From the cell containing the given text, extract its center point as (x, y) coordinate. 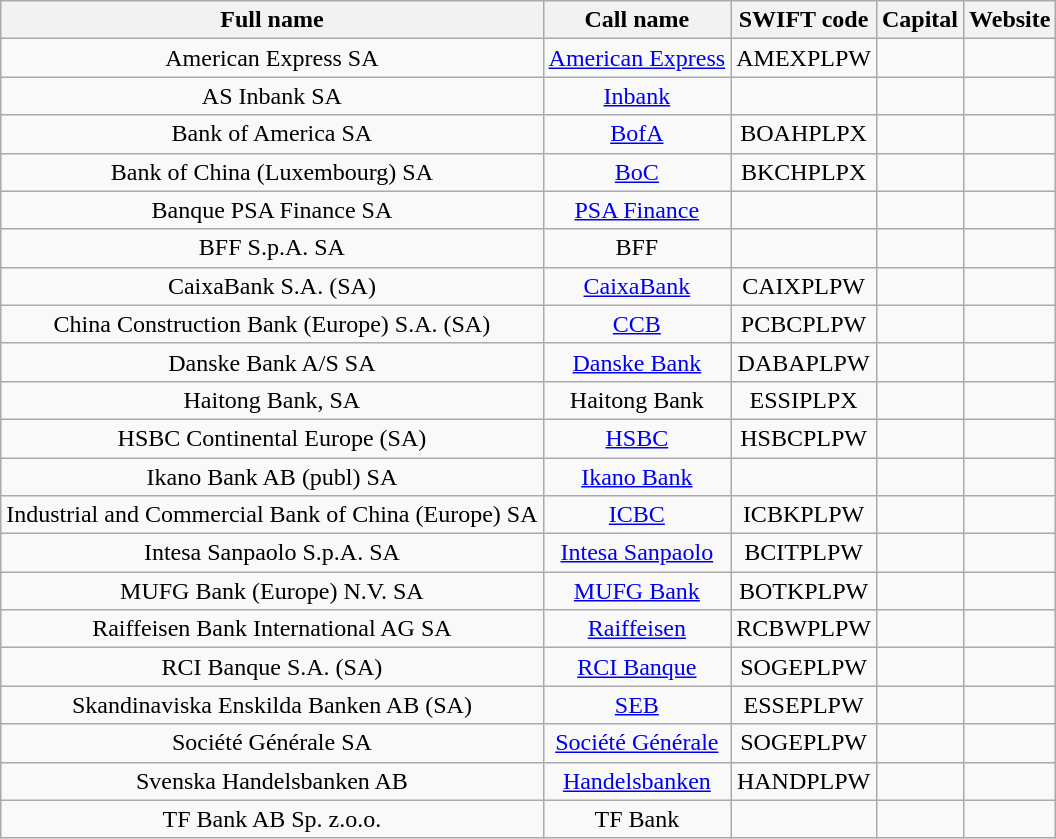
HANDPLPW (804, 781)
PCBCPLPW (804, 324)
CAIXPLPW (804, 286)
RCI Banque S.A. (SA) (272, 667)
Société Générale SA (272, 743)
American Express SA (272, 58)
BOTKPLPW (804, 591)
Danske Bank (637, 362)
Intesa Sanpaolo S.p.A. SA (272, 553)
Bank of China (Luxembourg) SA (272, 172)
CCB (637, 324)
ICBKPLPW (804, 515)
PSA Finance (637, 210)
Call name (637, 20)
Intesa Sanpaolo (637, 553)
Société Générale (637, 743)
Inbank (637, 96)
HSBC (637, 438)
Capital (920, 20)
China Construction Bank (Europe) S.A. (SA) (272, 324)
BFF S.p.A. SA (272, 248)
Website (1010, 20)
Haitong Bank (637, 400)
RCI Banque (637, 667)
Banque PSA Finance SA (272, 210)
Ikano Bank AB (publ) SA (272, 477)
ICBC (637, 515)
BFF (637, 248)
Industrial and Commercial Bank of China (Europe) SA (272, 515)
TF Bank (637, 819)
Skandinaviska Enskilda Banken AB (SA) (272, 705)
American Express (637, 58)
CaixaBank (637, 286)
RCBWPLPW (804, 629)
BofA (637, 134)
Svenska Handelsbanken AB (272, 781)
Bank of America SA (272, 134)
AMEXPLPW (804, 58)
Ikano Bank (637, 477)
ESSEPLPW (804, 705)
BKCHPLPX (804, 172)
SEB (637, 705)
Haitong Bank, SA (272, 400)
Danske Bank A/S SA (272, 362)
AS Inbank SA (272, 96)
ESSIPLPX (804, 400)
DABAPLPW (804, 362)
BCITPLPW (804, 553)
BoC (637, 172)
HSBC Continental Europe (SA) (272, 438)
BOAHPLPX (804, 134)
MUFG Bank (637, 591)
MUFG Bank (Europe) N.V. SA (272, 591)
CaixaBank S.A. (SA) (272, 286)
Raiffeisen (637, 629)
TF Bank AB Sp. z.o.o. (272, 819)
HSBCPLPW (804, 438)
Raiffeisen Bank International AG SA (272, 629)
SWIFT code (804, 20)
Handelsbanken (637, 781)
Full name (272, 20)
